Identify which cell holds the provided text, then report its (x, y) central coordinate. 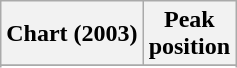
Chart (2003) (72, 34)
Peakposition (189, 34)
